Locate the cell with the specified text and output its (X, Y) center coordinate. 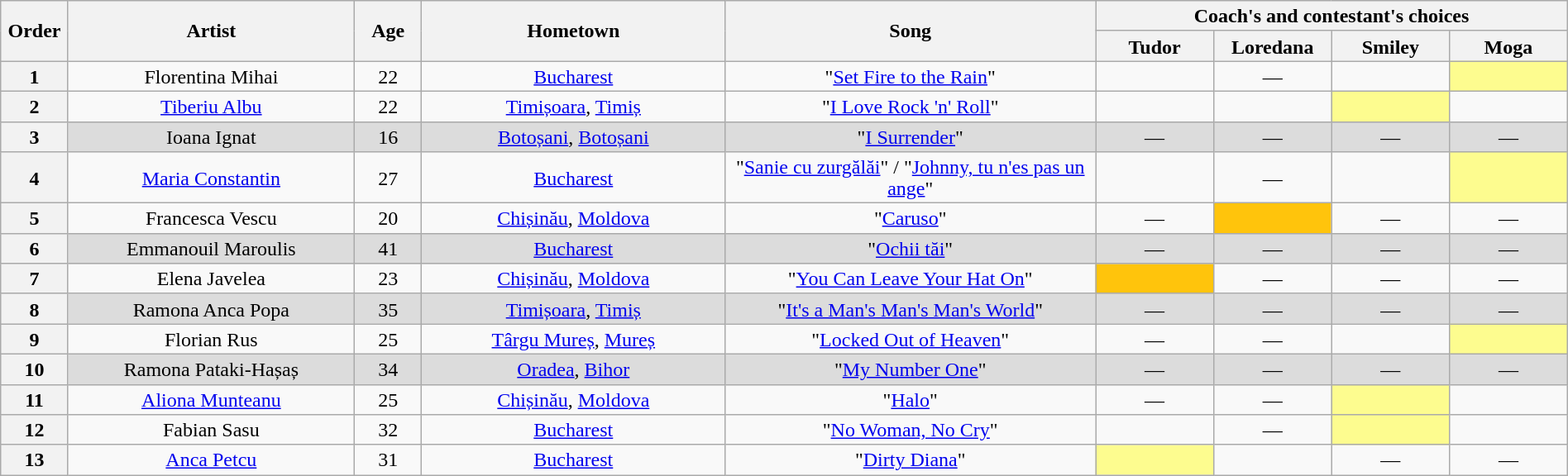
Age (389, 31)
Tiberiu Albu (211, 106)
35 (389, 309)
12 (35, 430)
Smiley (1391, 46)
Anca Petcu (211, 459)
7 (35, 279)
3 (35, 137)
Song (911, 31)
16 (389, 137)
6 (35, 248)
41 (389, 248)
11 (35, 400)
"Sanie cu zurgălăi" / "Johnny, tu n'es pas un ange" (911, 178)
23 (389, 279)
Florian Rus (211, 339)
Elena Javelea (211, 279)
Coach's and contestant's choices (1331, 17)
"Set Fire to the Rain" (911, 76)
Florentina Mihai (211, 76)
27 (389, 178)
"Locked Out of Heaven" (911, 339)
"I Surrender" (911, 137)
5 (35, 218)
20 (389, 218)
Moga (1508, 46)
Maria Constantin (211, 178)
4 (35, 178)
Aliona Munteanu (211, 400)
"Ochii tăi" (911, 248)
13 (35, 459)
Hometown (574, 31)
"You Can Leave Your Hat On" (911, 279)
8 (35, 309)
"It's a Man's Man's Man's World" (911, 309)
34 (389, 369)
Fabian Sasu (211, 430)
Emmanouil Maroulis (211, 248)
Târgu Mureș, Mureș (574, 339)
Ioana Ignat (211, 137)
Tudor (1154, 46)
10 (35, 369)
"No Woman, No Cry" (911, 430)
Oradea, Bihor (574, 369)
Botoșani, Botoșani (574, 137)
32 (389, 430)
Loredana (1272, 46)
"Caruso" (911, 218)
9 (35, 339)
Order (35, 31)
Artist (211, 31)
2 (35, 106)
"Dirty Diana" (911, 459)
Francesca Vescu (211, 218)
1 (35, 76)
31 (389, 459)
Ramona Anca Popa (211, 309)
"I Love Rock 'n' Roll" (911, 106)
Ramona Pataki-Hașaș (211, 369)
"Halo" (911, 400)
"My Number One" (911, 369)
